Find where the given text appears and provide that cell's center as (x, y) coordinate. 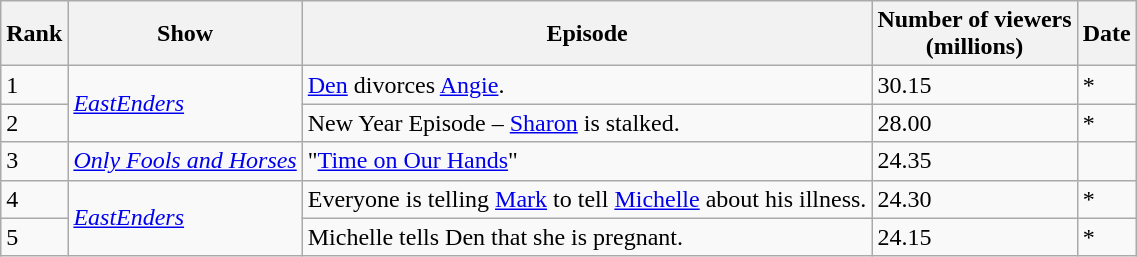
24.30 (974, 199)
New Year Episode – Sharon is stalked. (587, 123)
Date (1106, 34)
Michelle tells Den that she is pregnant. (587, 237)
Number of viewers (millions) (974, 34)
28.00 (974, 123)
Rank (34, 34)
Show (185, 34)
Den divorces Angie. (587, 85)
1 (34, 85)
Only Fools and Horses (185, 161)
24.15 (974, 237)
2 (34, 123)
24.35 (974, 161)
5 (34, 237)
Episode (587, 34)
3 (34, 161)
30.15 (974, 85)
4 (34, 199)
Everyone is telling Mark to tell Michelle about his illness. (587, 199)
"Time on Our Hands" (587, 161)
